Provide the [X, Y] coordinate of the cell's center where the given text is located.  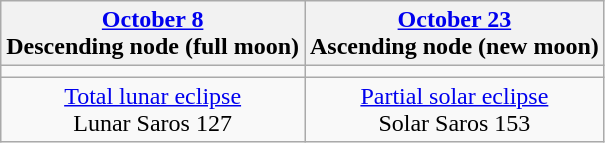
Total lunar eclipseLunar Saros 127 [153, 110]
October 8Descending node (full moon) [153, 34]
Partial solar eclipseSolar Saros 153 [454, 110]
October 23Ascending node (new moon) [454, 34]
